Detect which cell encompasses the target text, then output its [x, y] center coordinate. 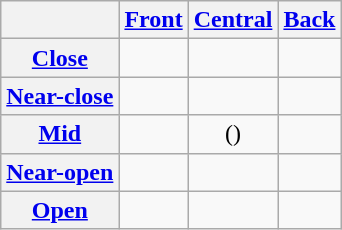
() [233, 134]
Back [310, 20]
Front [154, 20]
Near-close [60, 96]
Open [60, 210]
Close [60, 58]
Central [233, 20]
Mid [60, 134]
Near-open [60, 172]
